For the text-containing cell, return its midpoint in (x, y) coordinate format. 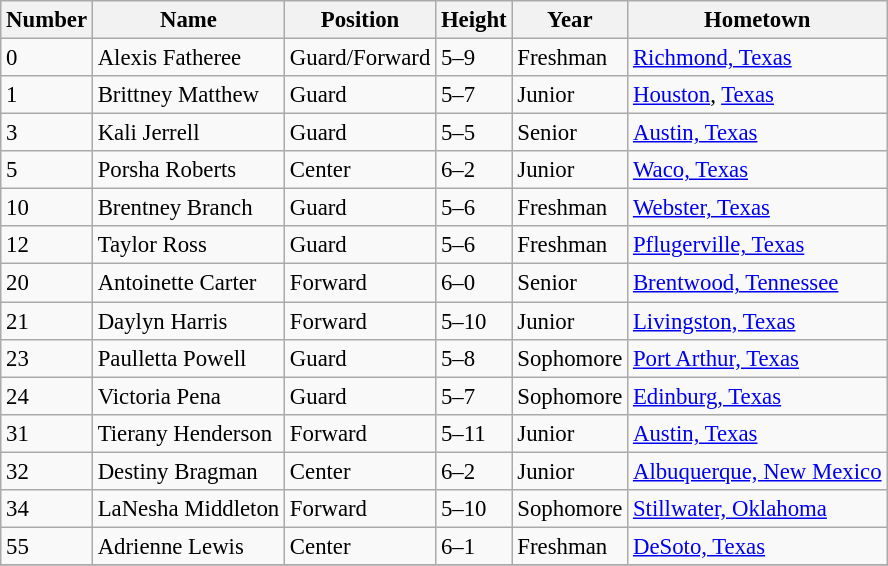
32 (47, 471)
Height (474, 20)
Tierany Henderson (188, 433)
Livingston, Texas (758, 321)
Antoinette Carter (188, 283)
Alexis Fatheree (188, 58)
Number (47, 20)
Position (360, 20)
Brittney Matthew (188, 95)
12 (47, 245)
Paulletta Powell (188, 358)
5 (47, 170)
Daylyn Harris (188, 321)
Port Arthur, Texas (758, 358)
21 (47, 321)
20 (47, 283)
Edinburg, Texas (758, 396)
Adrienne Lewis (188, 546)
Waco, Texas (758, 170)
1 (47, 95)
Brentney Branch (188, 208)
Victoria Pena (188, 396)
Year (570, 20)
Webster, Texas (758, 208)
Brentwood, Tennessee (758, 283)
6–1 (474, 546)
Porsha Roberts (188, 170)
10 (47, 208)
23 (47, 358)
5–11 (474, 433)
Pflugerville, Texas (758, 245)
Guard/Forward (360, 58)
LaNesha Middleton (188, 509)
Stillwater, Oklahoma (758, 509)
24 (47, 396)
Albuquerque, New Mexico (758, 471)
6–0 (474, 283)
5–5 (474, 133)
5–9 (474, 58)
DeSoto, Texas (758, 546)
Destiny Bragman (188, 471)
55 (47, 546)
Houston, Texas (758, 95)
5–8 (474, 358)
Name (188, 20)
Taylor Ross (188, 245)
Richmond, Texas (758, 58)
34 (47, 509)
Hometown (758, 20)
0 (47, 58)
3 (47, 133)
31 (47, 433)
Kali Jerrell (188, 133)
